Return [x, y] of the center of cell containing provided text 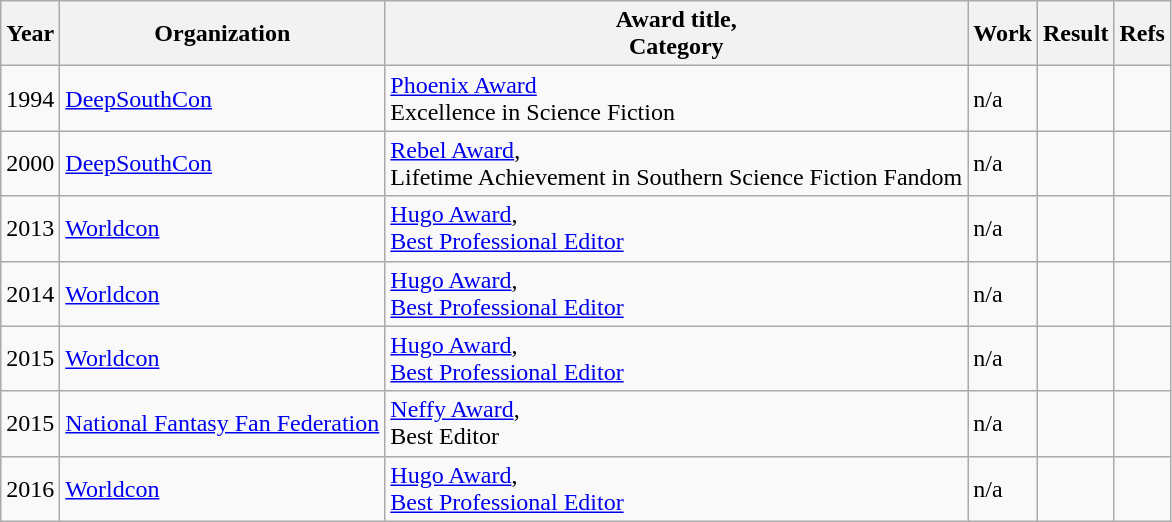
Year [30, 34]
Refs [1142, 34]
1994 [30, 98]
2000 [30, 164]
2013 [30, 228]
Work [1003, 34]
Organization [222, 34]
National Fantasy Fan Federation [222, 424]
Phoenix AwardExcellence in Science Fiction [676, 98]
Result [1076, 34]
Award title,Category [676, 34]
Neffy Award,Best Editor [676, 424]
2016 [30, 488]
Rebel Award,Lifetime Achievement in Southern Science Fiction Fandom [676, 164]
2014 [30, 294]
